Provide the [X, Y] coordinate of the cell's center where the given text is located.  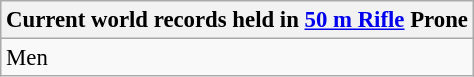
Current world records held in 50 m Rifle Prone [238, 20]
Men [238, 58]
